Capture the cell that displays the provided text and extract its (x, y) central coordinate. 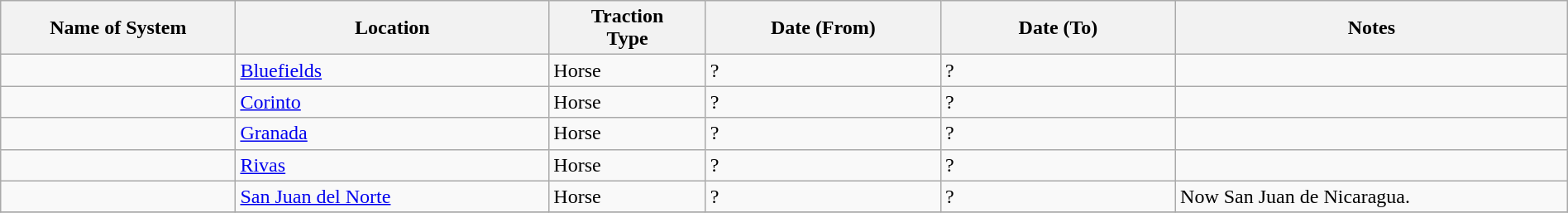
Name of System (118, 28)
Bluefields (392, 70)
TractionType (627, 28)
Now San Juan de Nicaragua. (1372, 196)
Notes (1372, 28)
Granada (392, 133)
Corinto (392, 102)
Location (392, 28)
Rivas (392, 165)
San Juan del Norte (392, 196)
Date (To) (1058, 28)
Date (From) (823, 28)
